Detect which cell encompasses the target text, then output its (X, Y) center coordinate. 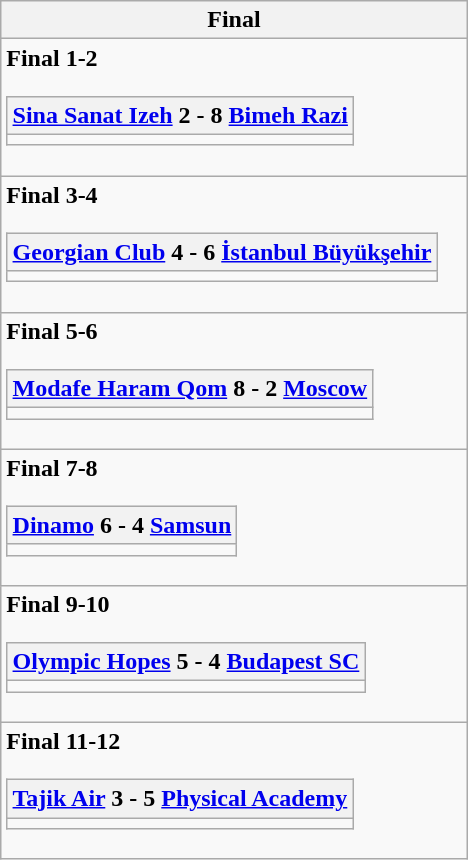
Olympic Hopes 5 - 4 Budapest SC (186, 662)
Final 9-10 Olympic Hopes 5 - 4 Budapest SC (234, 654)
Tajik Air 3 - 5 Physical Academy (180, 799)
Final 11-12 Tajik Air 3 - 5 Physical Academy (234, 790)
Final 5-6 Modafe Haram Qom 8 - 2 Moscow (234, 380)
Modafe Haram Qom 8 - 2 Moscow (190, 388)
Sina Sanat Izeh 2 - 8 Bimeh Razi (180, 115)
Final 1-2 Sina Sanat Izeh 2 - 8 Bimeh Razi (234, 108)
Georgian Club 4 - 6 İstanbul Büyükşehir (222, 252)
Final (234, 20)
Final 7-8 Dinamo 6 - 4 Samsun (234, 518)
Final 3-4 Georgian Club 4 - 6 İstanbul Büyükşehir (234, 244)
Dinamo 6 - 4 Samsun (122, 525)
